From the cell containing the given text, extract its center point as [X, Y] coordinate. 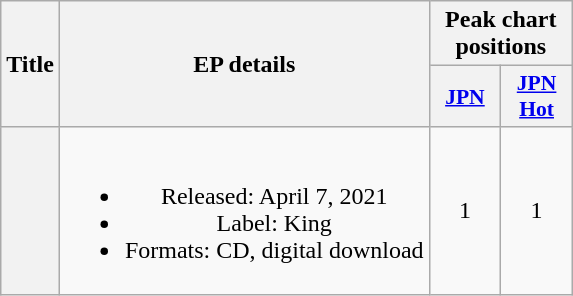
JPN Hot [537, 96]
Peak chart positions [500, 34]
Title [30, 64]
Released: April 7, 2021Label: KingFormats: CD, digital download [244, 210]
EP details [244, 64]
JPN [465, 96]
